Extract the [X, Y] coordinate from the center of the cell holding the provided text.  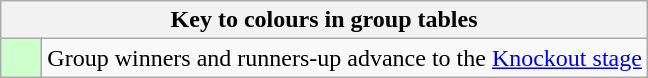
Key to colours in group tables [324, 20]
Group winners and runners-up advance to the Knockout stage [345, 58]
